Search for the cell housing the specified text and yield its (x, y) center coordinate. 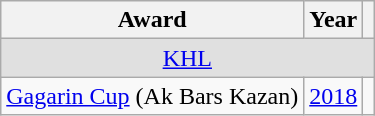
Gagarin Cup (Ak Bars Kazan) (152, 96)
2018 (334, 96)
Year (334, 20)
Award (152, 20)
KHL (188, 58)
